Output the (x, y) coordinate of the center of the cell containing the given text.  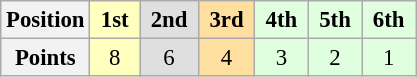
4 (226, 58)
6th (389, 20)
4th (282, 20)
5th (335, 20)
2 (335, 58)
1st (115, 20)
6 (170, 58)
1 (389, 58)
Points (46, 58)
8 (115, 58)
3 (282, 58)
3rd (226, 20)
Position (46, 20)
2nd (170, 20)
